Locate the cell with the specified text and output its [x, y] center coordinate. 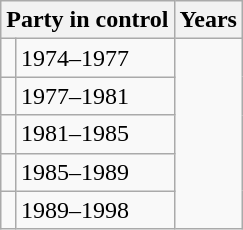
1989–1998 [94, 210]
Years [208, 20]
1985–1989 [94, 172]
Party in control [88, 20]
1981–1985 [94, 134]
1977–1981 [94, 96]
1974–1977 [94, 58]
